Capture the cell that displays the provided text and extract its [x, y] central coordinate. 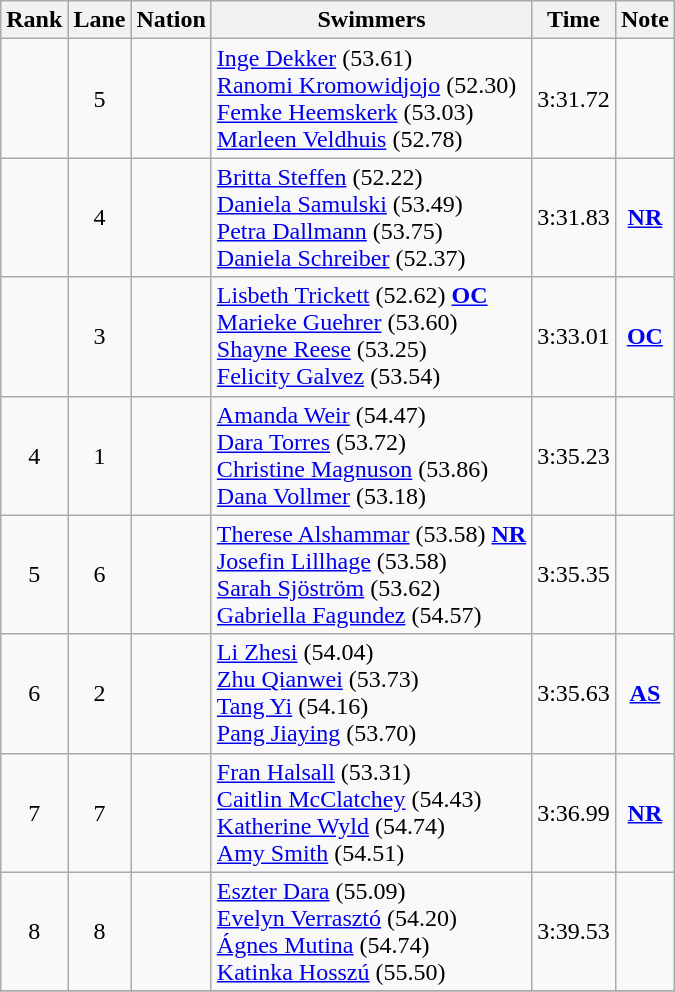
1 [100, 456]
3:39.53 [574, 932]
Eszter Dara (55.09)Evelyn Verrasztó (54.20)Ágnes Mutina (54.74)Katinka Hosszú (55.50) [371, 932]
3:36.99 [574, 812]
Fran Halsall (53.31)Caitlin McClatchey (54.43)Katherine Wyld (54.74)Amy Smith (54.51) [371, 812]
3:35.23 [574, 456]
Inge Dekker (53.61)Ranomi Kromowidjojo (52.30)Femke Heemskerk (53.03)Marleen Veldhuis (52.78) [371, 98]
3:33.01 [574, 336]
3:31.72 [574, 98]
Note [644, 20]
3 [100, 336]
3:35.63 [574, 694]
Lisbeth Trickett (52.62) OCMarieke Guehrer (53.60)Shayne Reese (53.25)Felicity Galvez (53.54) [371, 336]
Swimmers [371, 20]
Amanda Weir (54.47)Dara Torres (53.72)Christine Magnuson (53.86)Dana Vollmer (53.18) [371, 456]
3:31.83 [574, 218]
Therese Alshammar (53.58) NRJosefin Lillhage (53.58)Sarah Sjöström (53.62)Gabriella Fagundez (54.57) [371, 574]
2 [100, 694]
Rank [34, 20]
Lane [100, 20]
3:35.35 [574, 574]
Nation [171, 20]
Britta Steffen (52.22) Daniela Samulski (53.49)Petra Dallmann (53.75)Daniela Schreiber (52.37) [371, 218]
Li Zhesi (54.04)Zhu Qianwei (53.73)Tang Yi (54.16)Pang Jiaying (53.70) [371, 694]
Time [574, 20]
OC [644, 336]
AS [644, 694]
